Output the [x, y] coordinate of the center of the cell containing the given text.  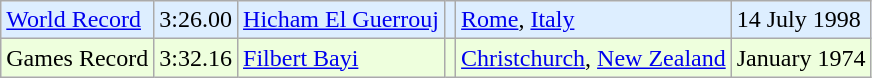
14 July 1998 [801, 20]
Hicham El Guerrouj [342, 20]
Games Record [78, 58]
January 1974 [801, 58]
3:26.00 [196, 20]
World Record [78, 20]
3:32.16 [196, 58]
Filbert Bayi [342, 58]
Rome, Italy [594, 20]
Christchurch, New Zealand [594, 58]
